Output the [x, y] coordinate of the center of the cell containing the given text.  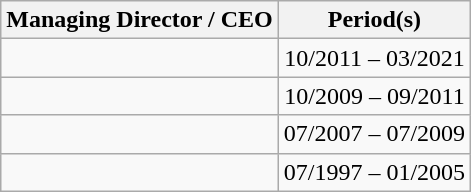
10/2011 – 03/2021 [374, 58]
07/2007 – 07/2009 [374, 134]
07/1997 – 01/2005 [374, 172]
10/2009 – 09/2011 [374, 96]
Managing Director / CEO [140, 20]
Period(s) [374, 20]
